Determine the [x, y] coordinate at the center of the cell enclosing the given text.  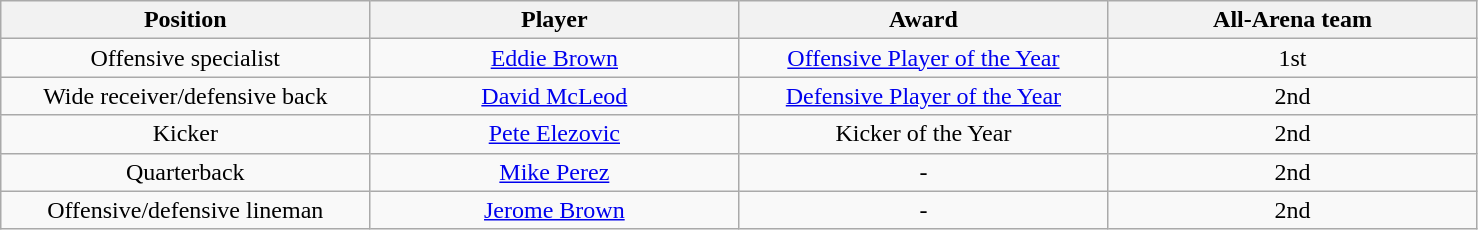
Offensive specialist [186, 58]
All-Arena team [1292, 20]
David McLeod [554, 96]
Jerome Brown [554, 210]
Player [554, 20]
Defensive Player of the Year [924, 96]
Kicker of the Year [924, 134]
Kicker [186, 134]
Award [924, 20]
Offensive/defensive lineman [186, 210]
Wide receiver/defensive back [186, 96]
Position [186, 20]
Eddie Brown [554, 58]
Offensive Player of the Year [924, 58]
Mike Perez [554, 172]
Quarterback [186, 172]
Pete Elezovic [554, 134]
1st [1292, 58]
